Search for the cell housing the specified text and yield its (x, y) center coordinate. 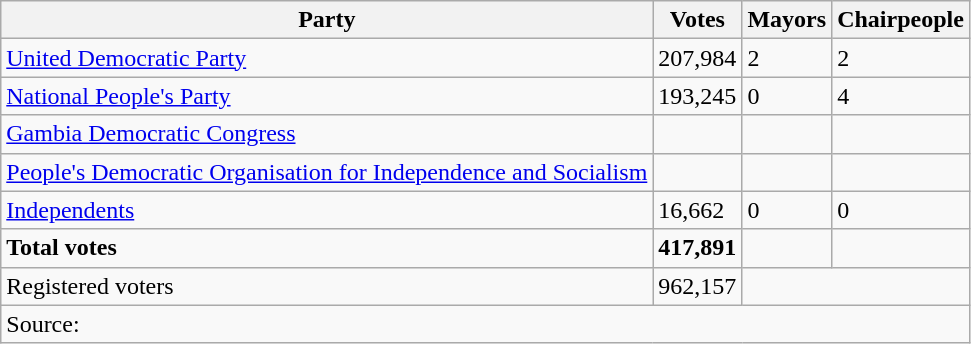
Registered voters (327, 286)
People's Democratic Organisation for Independence and Socialism (327, 172)
Gambia Democratic Congress (327, 134)
Mayors (787, 20)
962,157 (698, 286)
207,984 (698, 58)
Total votes (327, 248)
Chairpeople (901, 20)
Independents (327, 210)
Source: (486, 324)
417,891 (698, 248)
4 (901, 96)
National People's Party (327, 96)
Votes (698, 20)
16,662 (698, 210)
193,245 (698, 96)
Party (327, 20)
United Democratic Party (327, 58)
